Search for the cell housing the specified text and yield its (x, y) center coordinate. 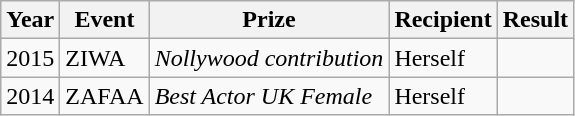
Year (30, 20)
2014 (30, 96)
Best Actor UK Female (269, 96)
2015 (30, 58)
Result (535, 20)
Nollywood contribution (269, 58)
Prize (269, 20)
Event (104, 20)
Recipient (443, 20)
ZIWA (104, 58)
ZAFAA (104, 96)
